Locate the cell with the specified text and output its (X, Y) center coordinate. 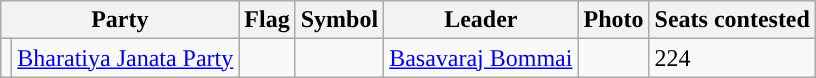
Flag (267, 20)
Party (120, 20)
Photo (614, 20)
Basavaraj Bommai (481, 58)
224 (732, 58)
Seats contested (732, 20)
Bharatiya Janata Party (126, 58)
Leader (481, 20)
Symbol (339, 20)
